Determine the [X, Y] coordinate at the center of the cell enclosing the given text.  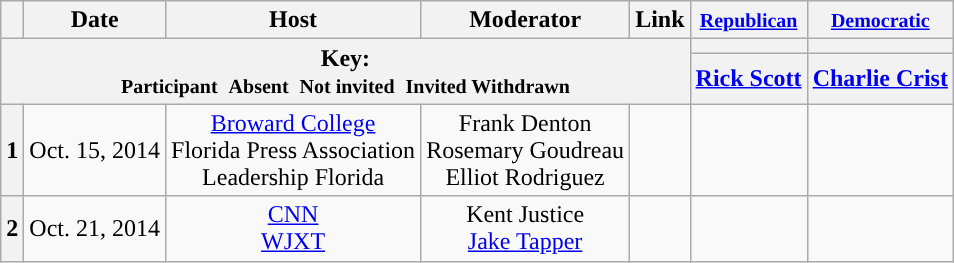
Moderator [526, 20]
1 [12, 150]
Broward CollegeFlorida Press AssociationLeadership Florida [294, 150]
Kent JusticeJake Tapper [526, 228]
Rick Scott [748, 78]
Charlie Crist [880, 78]
Frank DentonRosemary GoudreauElliot Rodriguez [526, 150]
Oct. 21, 2014 [95, 228]
Oct. 15, 2014 [95, 150]
Key: Participant Absent Not invited Invited Withdrawn [346, 72]
2 [12, 228]
Democratic [880, 20]
Host [294, 20]
Date [95, 20]
CNNWJXT [294, 228]
Republican [748, 20]
Link [660, 20]
